Locate the cell with the specified text and output its (X, Y) center coordinate. 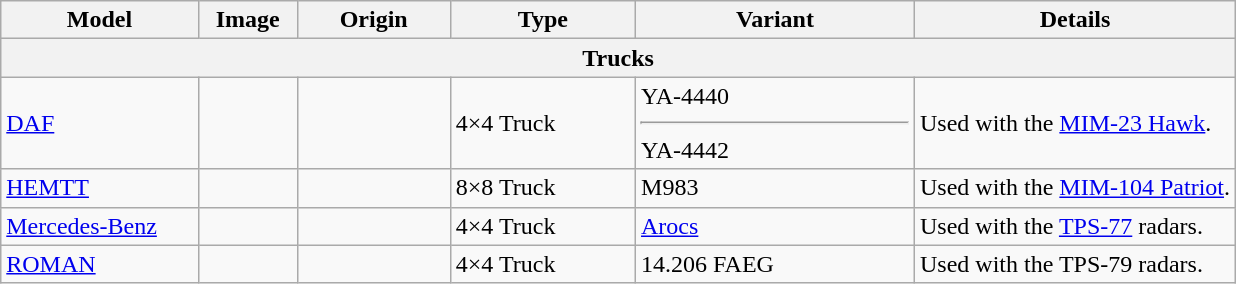
14.206 FAEG (776, 264)
8×8 Truck (542, 188)
Type (542, 20)
Model (100, 20)
HEMTT (100, 188)
ROMAN (100, 264)
Details (1076, 20)
YA-4440YA-4442 (776, 123)
Used with the TPS-77 radars. (1076, 226)
Variant (776, 20)
DAF (100, 123)
Used with the MIM-104 Patriot. (1076, 188)
Arocs (776, 226)
Used with the TPS-79 radars. (1076, 264)
Origin (374, 20)
Image (248, 20)
Mercedes-Benz (100, 226)
Used with the MIM-23 Hawk. (1076, 123)
M983 (776, 188)
Trucks (618, 58)
